Output the (X, Y) coordinate of the center of the cell containing the given text.  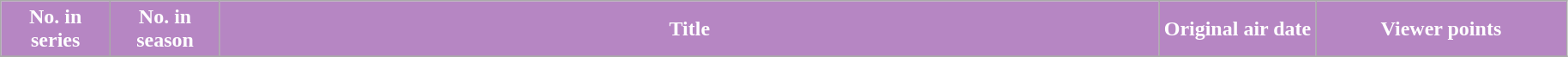
No. inseason (165, 29)
No. inseries (56, 29)
Viewer points (1441, 29)
Title (689, 29)
Original air date (1238, 29)
